Detect which cell encompasses the target text, then output its [X, Y] center coordinate. 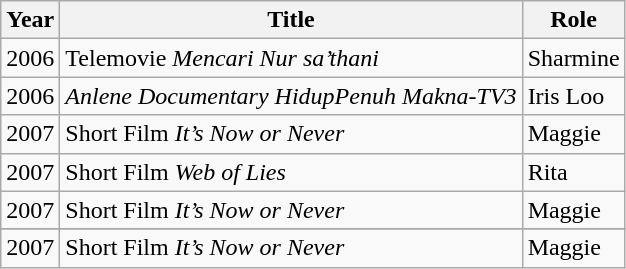
Short Film Web of Lies [291, 172]
Rita [574, 172]
Role [574, 20]
Telemovie Mencari Nur sa’thani [291, 58]
Anlene Documentary HidupPenuh Makna-TV3 [291, 96]
Title [291, 20]
Iris Loo [574, 96]
Sharmine [574, 58]
Year [30, 20]
